Output the [x, y] coordinate of the center of the cell containing the given text.  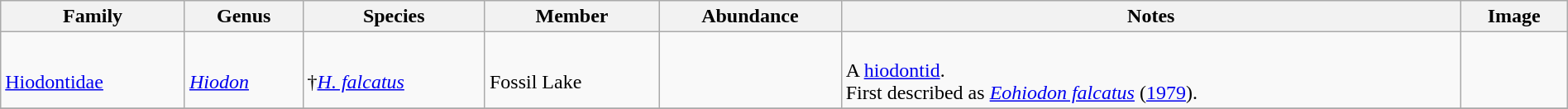
A hiodontid.First described as Eohiodon falcatus (1979). [1151, 70]
Abundance [751, 17]
Hiodon [243, 70]
Hiodontidae [93, 70]
Genus [243, 17]
Fossil Lake [571, 70]
Species [394, 17]
Family [93, 17]
†H. falcatus [394, 70]
Member [571, 17]
Notes [1151, 17]
Image [1513, 17]
